Identify which cell holds the provided text, then report its [x, y] central coordinate. 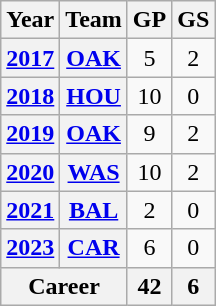
GS [194, 20]
GP [149, 20]
2020 [30, 172]
42 [149, 286]
2023 [30, 248]
9 [149, 134]
Year [30, 20]
Career [64, 286]
BAL [94, 210]
2019 [30, 134]
2021 [30, 210]
2018 [30, 96]
Team [94, 20]
5 [149, 58]
CAR [94, 248]
2017 [30, 58]
HOU [94, 96]
WAS [94, 172]
